Search for the cell housing the specified text and yield its (x, y) center coordinate. 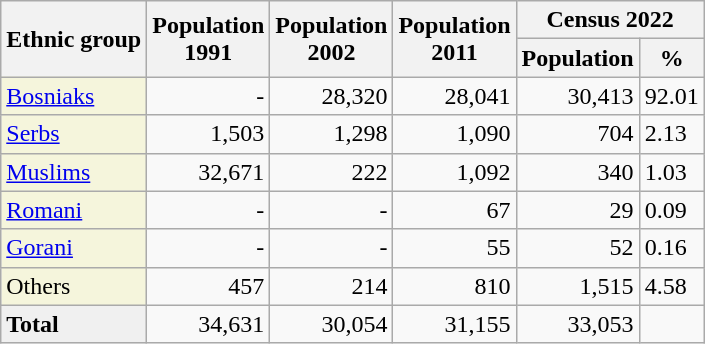
Bosniaks (74, 96)
52 (578, 248)
1,298 (332, 134)
214 (332, 286)
Gorani (74, 248)
222 (332, 172)
Population2002 (332, 39)
29 (578, 210)
Population2011 (454, 39)
0.16 (672, 248)
340 (578, 172)
67 (454, 210)
704 (578, 134)
0.09 (672, 210)
28,320 (332, 96)
457 (208, 286)
31,155 (454, 324)
2.13 (672, 134)
Others (74, 286)
34,631 (208, 324)
Population (578, 58)
4.58 (672, 286)
Romani (74, 210)
Population1991 (208, 39)
1,515 (578, 286)
1,503 (208, 134)
Muslims (74, 172)
Census 2022 (610, 20)
33,053 (578, 324)
55 (454, 248)
1,090 (454, 134)
810 (454, 286)
% (672, 58)
30,413 (578, 96)
Serbs (74, 134)
Total (74, 324)
32,671 (208, 172)
Ethnic group (74, 39)
92.01 (672, 96)
28,041 (454, 96)
30,054 (332, 324)
1,092 (454, 172)
1.03 (672, 172)
